Capture the cell that displays the provided text and extract its (X, Y) central coordinate. 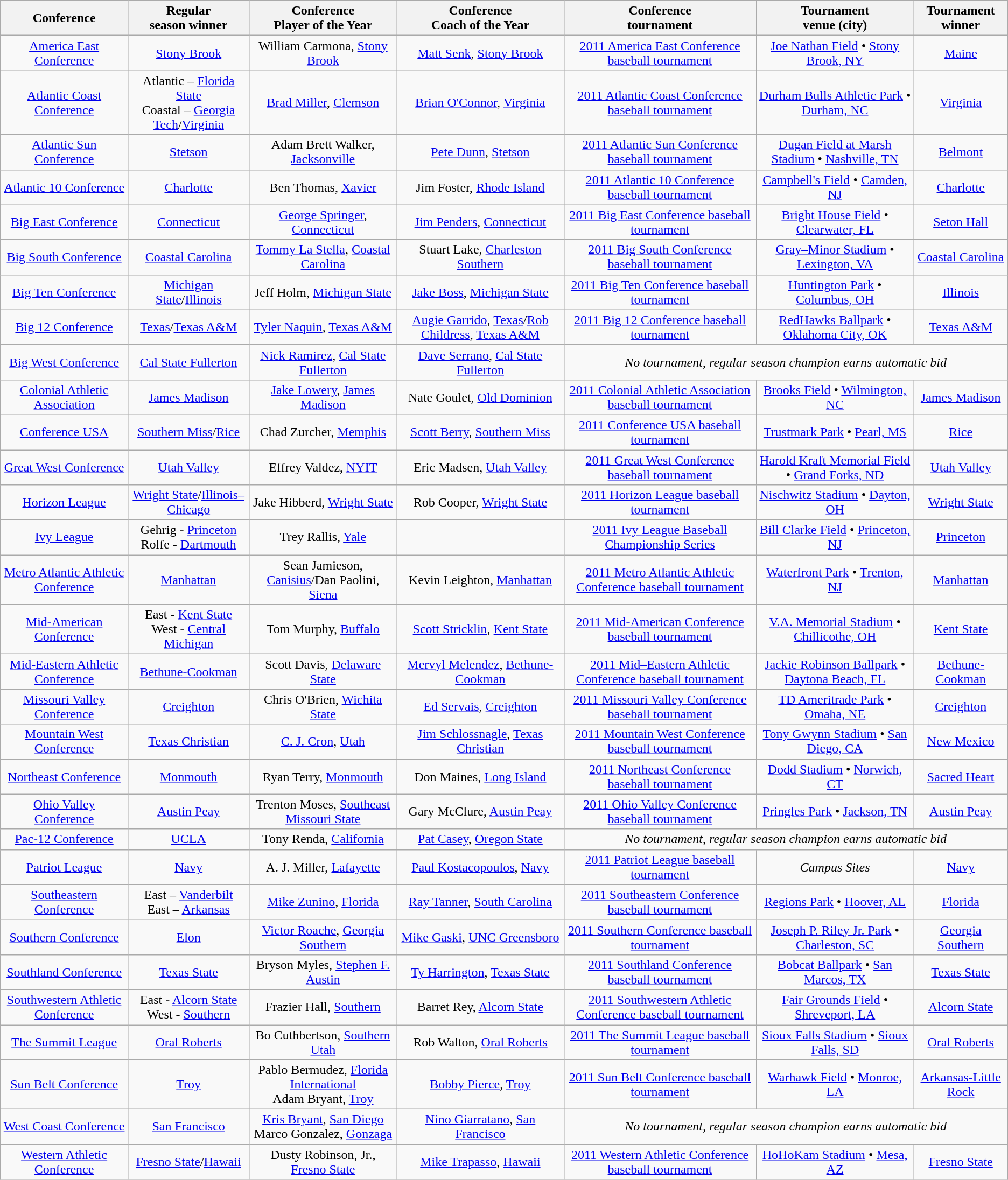
Bill Clarke Field • Princeton, NJ (835, 537)
Bobby Pierce, Troy (480, 1085)
Warhawk Field • Monroe, LA (835, 1085)
Bobcat Ballpark • San Marcos, TX (835, 972)
Regular season winner (188, 18)
Nick Ramirez, Cal State Fullerton (323, 362)
C. J. Cron, Utah (323, 742)
2011 Ohio Valley Conference baseball tournament (660, 812)
2011 Great West Conference baseball tournament (660, 467)
Jim Penders, Connecticut (480, 222)
Bo Cuthbertson, Southern Utah (323, 1042)
Jake Hibberd, Wright State (323, 503)
Trustmark Park • Pearl, MS (835, 432)
Pac-12 Conference (65, 839)
Kris Bryant, San DiegoMarco Gonzalez, Gonzaga (323, 1127)
Gehrig - PrincetonRolfe - Dartmouth (188, 537)
2011 Missouri Valley Conference baseball tournament (660, 706)
Stuart Lake, Charleston Southern (480, 257)
Big South Conference (65, 257)
Trenton Moses, Southeast Missouri State (323, 812)
Dave Serrano, Cal State Fullerton (480, 362)
Princeton (961, 537)
Stetson (188, 152)
Scott Davis, Delaware State (323, 672)
Scott Stricklin, Kent State (480, 629)
Troy (188, 1085)
Mountain West Conference (65, 742)
2011 America East Conference baseball tournament (660, 53)
Don Maines, Long Island (480, 776)
V.A. Memorial Stadium • Chillicothe, OH (835, 629)
TD Ameritrade Park • Omaha, NE (835, 706)
Mike Zunino, Florida (323, 902)
2011 Southland Conference baseball tournament (660, 972)
Sioux Falls Stadium • Sioux Falls, SD (835, 1042)
2011 Sun Belt Conference baseball tournament (660, 1085)
Monmouth (188, 776)
Fresno State (961, 1162)
Southland Conference (65, 972)
Tom Murphy, Buffalo (323, 629)
Jackie Robinson Ballpark • Daytona Beach, FL (835, 672)
Tournament winner (961, 18)
Joseph P. Riley Jr. Park • Charleston, SC (835, 937)
Joe Nathan Field • Stony Brook, NY (835, 53)
Dodd Stadium • Norwich, CT (835, 776)
2011 Northeast Conference baseball tournament (660, 776)
Conference Player of the Year (323, 18)
Southwestern Athletic Conference (65, 1007)
Rob Cooper, Wright State (480, 503)
2011 Western Athletic Conference baseball tournament (660, 1162)
Patriot League (65, 867)
2011 Big Ten Conference baseball tournament (660, 292)
Belmont (961, 152)
Campus Sites (835, 867)
Pringles Park • Jackson, TN (835, 812)
George Springer, Connecticut (323, 222)
2011 Atlantic 10 Conference baseball tournament (660, 187)
Pablo Bermudez, Florida InternationalAdam Bryant, Troy (323, 1085)
Bright House Field • Clearwater, FL (835, 222)
Rob Walton, Oral Roberts (480, 1042)
Dusty Robinson, Jr., Fresno State (323, 1162)
Atlantic Sun Conference (65, 152)
Texas Christian (188, 742)
Atlantic – Florida StateCoastal – Georgia Tech/Virginia (188, 102)
Atlantic Coast Conference (65, 102)
Elon (188, 937)
2011 Colonial Athletic Association baseball tournament (660, 397)
2011 Conference USA baseball tournament (660, 432)
Stony Brook (188, 53)
Tournament venue (city) (835, 18)
Fresno State/Hawaii (188, 1162)
Effrey Valdez, NYIT (323, 467)
2011 Metro Atlantic Athletic Conference baseball tournament (660, 580)
East - Alcorn StateWest - Southern (188, 1007)
Texas/Texas A&M (188, 327)
Michigan State/Illinois (188, 292)
RedHawks Ballpark • Oklahoma City, OK (835, 327)
Jeff Holm, Michigan State (323, 292)
Nischwitz Stadium • Dayton, OH (835, 503)
Colonial Athletic Association (65, 397)
Harold Kraft Memorial Field • Grand Forks, ND (835, 467)
Brooks Field • Wilmington, NC (835, 397)
Southeastern Conference (65, 902)
Northeast Conference (65, 776)
2011 Big 12 Conference baseball tournament (660, 327)
Wright State/Illinois–Chicago (188, 503)
Ray Tanner, South Carolina (480, 902)
Chris O'Brien, Wichita State (323, 706)
Mike Trapasso, Hawaii (480, 1162)
Rice (961, 432)
Scott Berry, Southern Miss (480, 432)
Florida (961, 902)
Maine (961, 53)
2011 Mid-American Conference baseball tournament (660, 629)
Mervyl Melendez, Bethune-Cookman (480, 672)
Campbell's Field • Camden, NJ (835, 187)
Ivy League (65, 537)
Regions Park • Hoover, AL (835, 902)
Conference Coach of the Year (480, 18)
Kevin Leighton, Manhattan (480, 580)
Ohio Valley Conference (65, 812)
Great West Conference (65, 467)
Georgia Southern (961, 937)
Sacred Heart (961, 776)
Augie Garrido, Texas/Rob Childress, Texas A&M (480, 327)
Trey Rallis, Yale (323, 537)
Virginia (961, 102)
Seton Hall (961, 222)
Jake Boss, Michigan State (480, 292)
Frazier Hall, Southern (323, 1007)
Sean Jamieson, Canisius/Dan Paolini, Siena (323, 580)
Atlantic 10 Conference (65, 187)
Mid-American Conference (65, 629)
William Carmona, Stony Brook (323, 53)
Southern Miss/Rice (188, 432)
Tommy La Stella, Coastal Carolina (323, 257)
Western Athletic Conference (65, 1162)
Arkansas-Little Rock (961, 1085)
Durham Bulls Athletic Park • Durham, NC (835, 102)
Nino Giarratano, San Francisco (480, 1127)
Jim Foster, Rhode Island (480, 187)
2011 Southeastern Conference baseball tournament (660, 902)
Conference tournament (660, 18)
Metro Atlantic Athletic Conference (65, 580)
San Francisco (188, 1127)
Paul Kostacopoulos, Navy (480, 867)
Missouri Valley Conference (65, 706)
2011 Atlantic Sun Conference baseball tournament (660, 152)
HoHoKam Stadium • Mesa, AZ (835, 1162)
Wright State (961, 503)
2011 Southwestern Athletic Conference baseball tournament (660, 1007)
Fair Grounds Field • Shreveport, LA (835, 1007)
Big East Conference (65, 222)
Huntington Park • Columbus, OH (835, 292)
A. J. Miller, Lafayette (323, 867)
Eric Madsen, Utah Valley (480, 467)
Ty Harrington, Texas State (480, 972)
Chad Zurcher, Memphis (323, 432)
Victor Roache, Georgia Southern (323, 937)
Nate Goulet, Old Dominion (480, 397)
Ryan Terry, Monmouth (323, 776)
Big 12 Conference (65, 327)
Dugan Field at Marsh Stadium • Nashville, TN (835, 152)
Brad Miller, Clemson (323, 102)
2011 Atlantic Coast Conference baseball tournament (660, 102)
The Summit League (65, 1042)
Jake Lowery, James Madison (323, 397)
2011 Ivy League Baseball Championship Series (660, 537)
East - Kent StateWest - Central Michigan (188, 629)
UCLA (188, 839)
Texas A&M (961, 327)
Connecticut (188, 222)
Big West Conference (65, 362)
Conference (65, 18)
Ben Thomas, Xavier (323, 187)
Sun Belt Conference (65, 1085)
America East Conference (65, 53)
Southern Conference (65, 937)
Brian O'Connor, Virginia (480, 102)
2011 Southern Conference baseball tournament (660, 937)
West Coast Conference (65, 1127)
Ed Servais, Creighton (480, 706)
Cal State Fullerton (188, 362)
East – VanderbiltEast – Arkansas (188, 902)
Jim Schlossnagle, Texas Christian (480, 742)
Horizon League (65, 503)
Bryson Myles, Stephen F. Austin (323, 972)
Matt Senk, Stony Brook (480, 53)
Illinois (961, 292)
Mike Gaski, UNC Greensboro (480, 937)
2011 The Summit League baseball tournament (660, 1042)
Gray–Minor Stadium • Lexington, VA (835, 257)
Kent State (961, 629)
Adam Brett Walker, Jacksonville (323, 152)
2011 Horizon League baseball tournament (660, 503)
2011 Patriot League baseball tournament (660, 867)
Tony Gwynn Stadium • San Diego, CA (835, 742)
Gary McClure, Austin Peay (480, 812)
2011 Mountain West Conference baseball tournament (660, 742)
Alcorn State (961, 1007)
Barret Rey, Alcorn State (480, 1007)
Mid-Eastern Athletic Conference (65, 672)
2011 Big South Conference baseball tournament (660, 257)
Big Ten Conference (65, 292)
Pat Casey, Oregon State (480, 839)
New Mexico (961, 742)
2011 Big East Conference baseball tournament (660, 222)
Pete Dunn, Stetson (480, 152)
2011 Mid–Eastern Athletic Conference baseball tournament (660, 672)
Tyler Naquin, Texas A&M (323, 327)
Conference USA (65, 432)
Tony Renda, California (323, 839)
Waterfront Park • Trenton, NJ (835, 580)
